Output the [X, Y] coordinate of the center of the cell containing the given text.  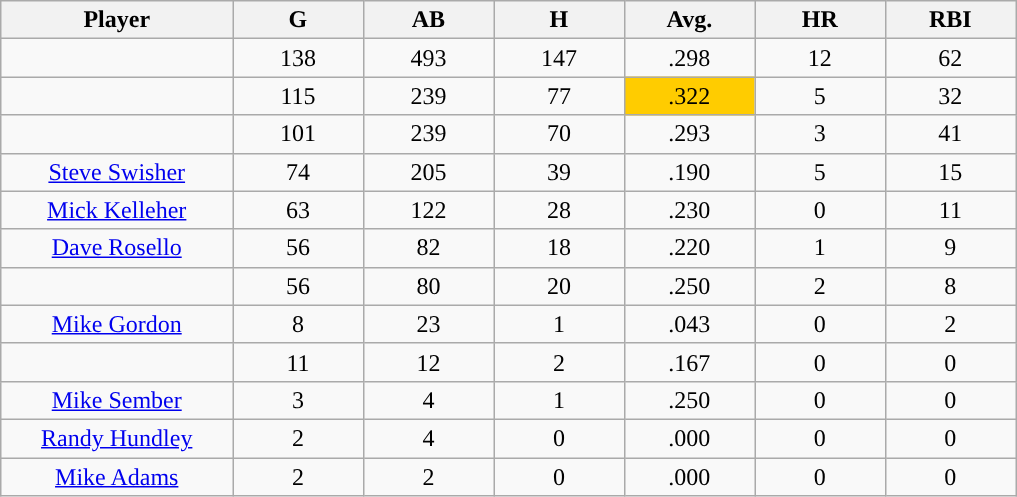
147 [559, 58]
41 [950, 134]
G [298, 20]
28 [559, 210]
Dave Rosello [117, 248]
138 [298, 58]
20 [559, 286]
.190 [689, 172]
.220 [689, 248]
77 [559, 96]
.298 [689, 58]
82 [428, 248]
Player [117, 20]
Randy Hundley [117, 438]
62 [950, 58]
205 [428, 172]
H [559, 20]
AB [428, 20]
63 [298, 210]
9 [950, 248]
Mike Adams [117, 477]
Mike Gordon [117, 324]
.322 [689, 96]
Avg. [689, 20]
493 [428, 58]
.043 [689, 324]
RBI [950, 20]
74 [298, 172]
122 [428, 210]
Steve Swisher [117, 172]
Mike Sember [117, 400]
101 [298, 134]
15 [950, 172]
.167 [689, 362]
39 [559, 172]
32 [950, 96]
80 [428, 286]
18 [559, 248]
Mick Kelleher [117, 210]
23 [428, 324]
70 [559, 134]
.230 [689, 210]
115 [298, 96]
HR [820, 20]
.293 [689, 134]
